Find where the given text appears and provide that cell's center as [X, Y] coordinate. 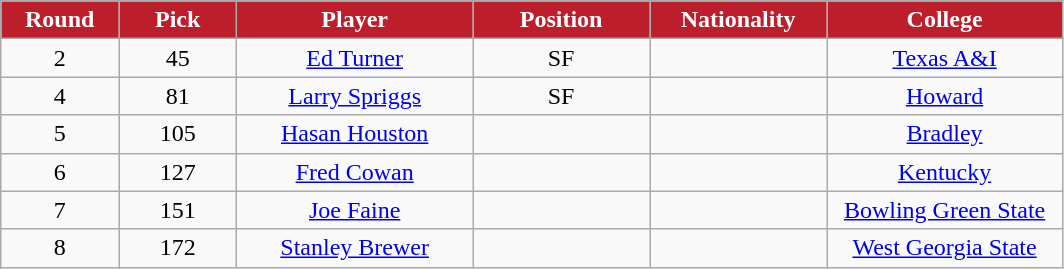
151 [178, 210]
8 [60, 248]
172 [178, 248]
Round [60, 20]
Nationality [738, 20]
2 [60, 58]
4 [60, 96]
Larry Spriggs [355, 96]
81 [178, 96]
Kentucky [945, 172]
Position [562, 20]
Joe Faine [355, 210]
Hasan Houston [355, 134]
Pick [178, 20]
Player [355, 20]
Stanley Brewer [355, 248]
127 [178, 172]
45 [178, 58]
Bowling Green State [945, 210]
105 [178, 134]
West Georgia State [945, 248]
Ed Turner [355, 58]
5 [60, 134]
Texas A&I [945, 58]
Fred Cowan [355, 172]
7 [60, 210]
Bradley [945, 134]
Howard [945, 96]
6 [60, 172]
College [945, 20]
